Identify which cell holds the provided text, then report its [x, y] central coordinate. 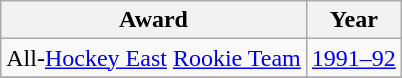
Award [154, 20]
Year [354, 20]
All-Hockey East Rookie Team [154, 58]
1991–92 [354, 58]
